Capture the cell that displays the provided text and extract its [x, y] central coordinate. 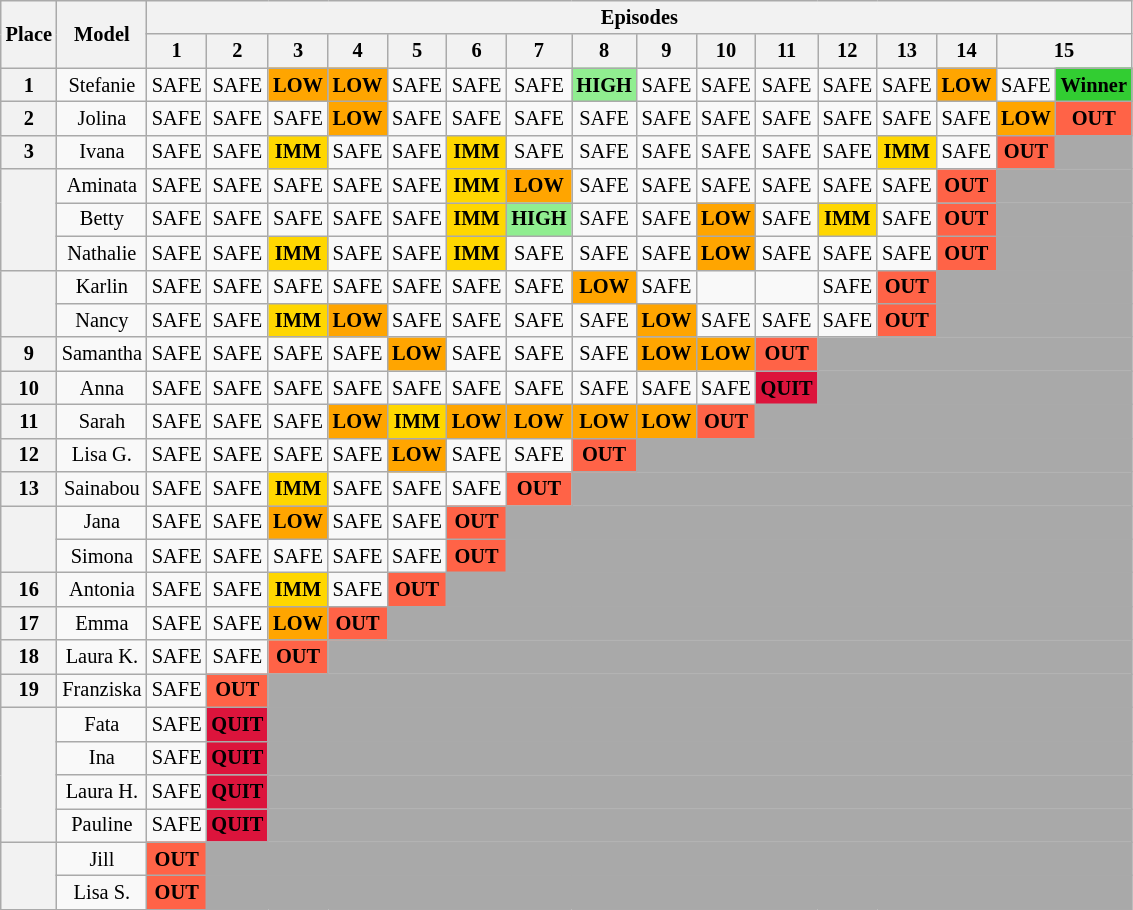
Jill [102, 859]
Antonia [102, 589]
Winner [1094, 85]
Model [102, 34]
17 [29, 623]
Stefanie [102, 85]
Nathalie [102, 253]
16 [29, 589]
15 [1064, 51]
Sainabou [102, 489]
Samantha [102, 354]
Lisa S. [102, 892]
Place [29, 34]
Laura K. [102, 657]
Betty [102, 219]
6 [477, 51]
Ina [102, 758]
Fata [102, 724]
Jolina [102, 118]
Karlin [102, 287]
4 [358, 51]
8 [604, 51]
Jana [102, 522]
7 [538, 51]
Lisa G. [102, 455]
Simona [102, 556]
Anna [102, 388]
5 [417, 51]
Nancy [102, 320]
Pauline [102, 825]
Emma [102, 623]
19 [29, 690]
Franziska [102, 690]
Sarah [102, 421]
14 [967, 51]
Aminata [102, 186]
Episodes [640, 17]
Ivana [102, 152]
Laura H. [102, 791]
18 [29, 657]
